Find where the given text appears and provide that cell's center as (x, y) coordinate. 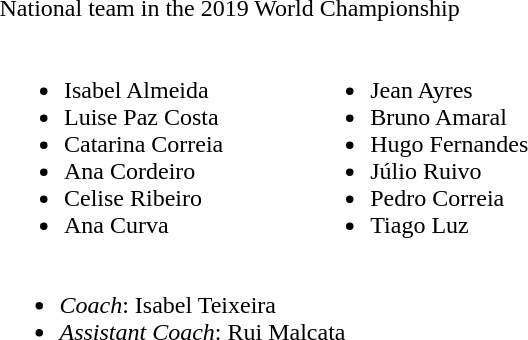
Isabel AlmeidaLuise Paz CostaCatarina CorreiaAna CordeiroCelise RibeiroAna Curva (113, 144)
